Detect which cell encompasses the target text, then output its [x, y] center coordinate. 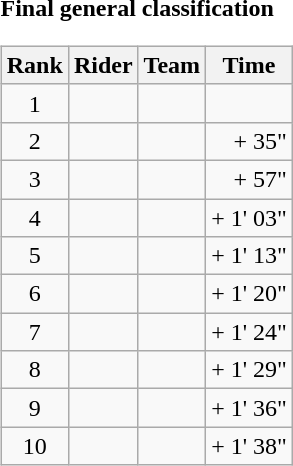
1 [34, 103]
3 [34, 179]
+ 1' 24" [250, 332]
5 [34, 256]
+ 1' 03" [250, 217]
Time [250, 65]
+ 1' 38" [250, 446]
Rank [34, 65]
2 [34, 141]
Team [172, 65]
+ 57" [250, 179]
8 [34, 370]
+ 1' 29" [250, 370]
4 [34, 217]
7 [34, 332]
Rider [103, 65]
+ 1' 13" [250, 256]
9 [34, 408]
+ 1' 20" [250, 294]
+ 35" [250, 141]
10 [34, 446]
+ 1' 36" [250, 408]
6 [34, 294]
